Return the [X, Y] coordinate for the center point of the cell that contains the specified text.  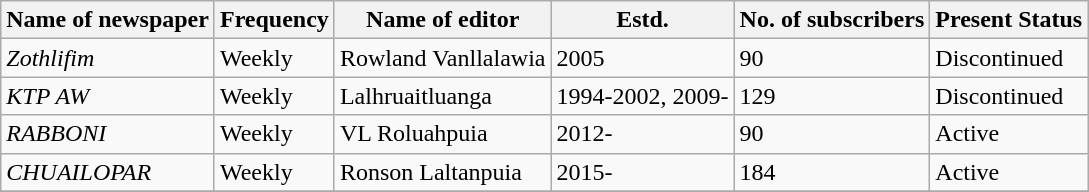
Name of newspaper [108, 20]
Present Status [1009, 20]
129 [832, 96]
VL Roluahpuia [442, 134]
Lalhruaitluanga [442, 96]
Rowland Vanllalawia [442, 58]
184 [832, 172]
2015- [642, 172]
Ronson Laltanpuia [442, 172]
2012- [642, 134]
Frequency [274, 20]
No. of subscribers [832, 20]
CHUAILOPAR [108, 172]
Estd. [642, 20]
1994-2002, 2009- [642, 96]
RABBONI [108, 134]
KTP AW [108, 96]
Name of editor [442, 20]
Zothlifim [108, 58]
2005 [642, 58]
